Capture the cell that displays the provided text and extract its (X, Y) central coordinate. 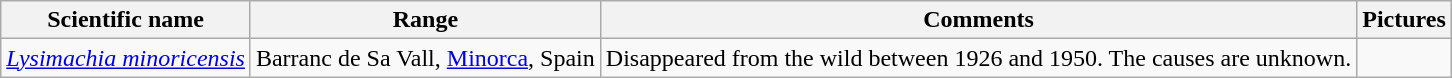
Lysimachia minoricensis (126, 58)
Range (425, 20)
Comments (978, 20)
Barranc de Sa Vall, Minorca, Spain (425, 58)
Disappeared from the wild between 1926 and 1950. The causes are unknown. (978, 58)
Pictures (1404, 20)
Scientific name (126, 20)
